For the text-containing cell, return its midpoint in [x, y] coordinate format. 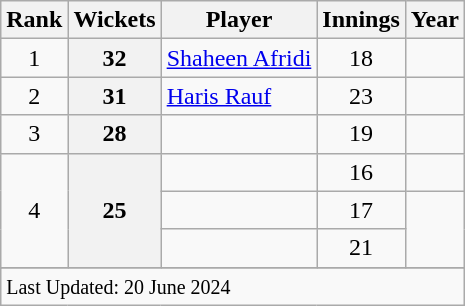
18 [361, 58]
4 [34, 210]
Last Updated: 20 June 2024 [233, 286]
17 [361, 210]
1 [34, 58]
19 [361, 134]
16 [361, 172]
23 [361, 96]
21 [361, 248]
Shaheen Afridi [239, 58]
3 [34, 134]
Innings [361, 20]
Year [434, 20]
Rank [34, 20]
2 [34, 96]
32 [114, 58]
28 [114, 134]
Haris Rauf [239, 96]
31 [114, 96]
25 [114, 210]
Player [239, 20]
Wickets [114, 20]
